Output the [X, Y] coordinate of the center of the cell containing the given text.  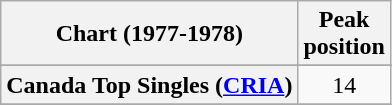
14 [344, 85]
Canada Top Singles (CRIA) [150, 85]
Chart (1977-1978) [150, 34]
Peakposition [344, 34]
